Identify which cell holds the provided text, then report its [x, y] central coordinate. 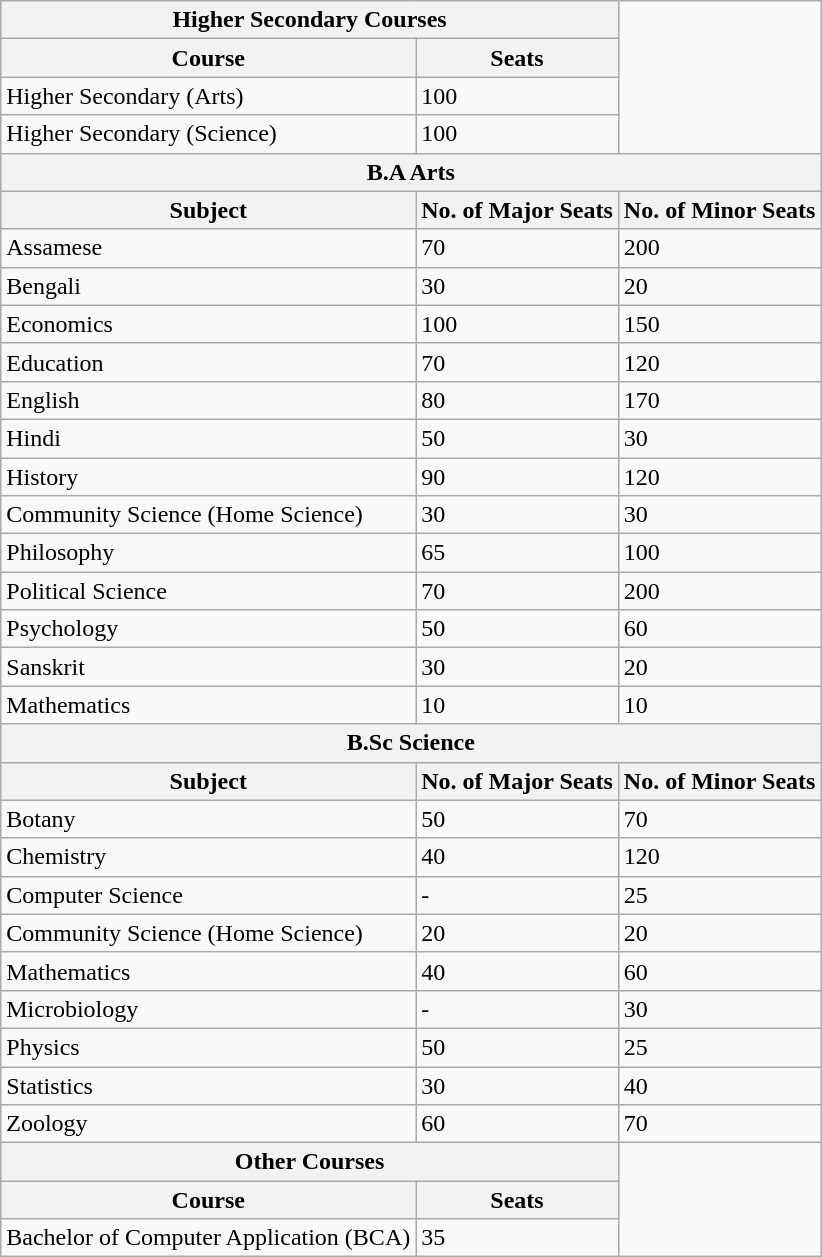
Chemistry [208, 857]
Higher Secondary Courses [310, 20]
English [208, 400]
Statistics [208, 1085]
65 [518, 553]
Computer Science [208, 895]
Zoology [208, 1124]
Economics [208, 324]
Sanskrit [208, 667]
80 [518, 400]
150 [720, 324]
170 [720, 400]
Philosophy [208, 553]
35 [518, 1238]
Psychology [208, 629]
Political Science [208, 591]
Bachelor of Computer Application (BCA) [208, 1238]
Botany [208, 819]
B.Sc Science [411, 743]
Higher Secondary (Arts) [208, 96]
Microbiology [208, 1009]
Hindi [208, 438]
90 [518, 477]
B.A Arts [411, 172]
History [208, 477]
Higher Secondary (Science) [208, 134]
Bengali [208, 286]
Assamese [208, 248]
Other Courses [310, 1162]
Education [208, 362]
Physics [208, 1047]
